Scan for the cell matching the given text and deliver its (X, Y) coordinate at center. 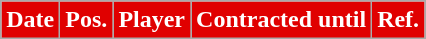
Ref. (398, 20)
Contracted until (282, 20)
Player (152, 20)
Date (30, 20)
Pos. (86, 20)
